Output the [X, Y] coordinate of the center of the cell containing the given text.  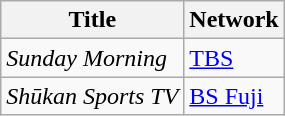
BS Fuji [234, 96]
Network [234, 20]
Sunday Morning [92, 58]
Title [92, 20]
TBS [234, 58]
Shūkan Sports TV [92, 96]
